Determine the (X, Y) coordinate at the center of the cell enclosing the given text.  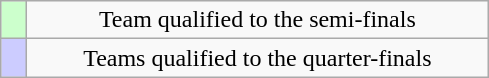
Teams qualified to the quarter-finals (258, 58)
Team qualified to the semi-finals (258, 20)
